Identify which cell holds the provided text, then report its [x, y] central coordinate. 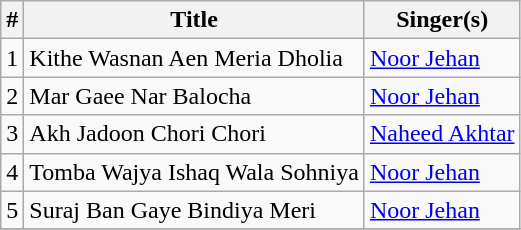
Title [194, 20]
Mar Gaee Nar Balocha [194, 96]
4 [12, 172]
Naheed Akhtar [442, 134]
Kithe Wasnan Aen Meria Dholia [194, 58]
2 [12, 96]
Suraj Ban Gaye Bindiya Meri [194, 210]
1 [12, 58]
3 [12, 134]
Tomba Wajya Ishaq Wala Sohniya [194, 172]
5 [12, 210]
# [12, 20]
Akh Jadoon Chori Chori [194, 134]
Singer(s) [442, 20]
